From the cell containing the given text, extract its center point as [x, y] coordinate. 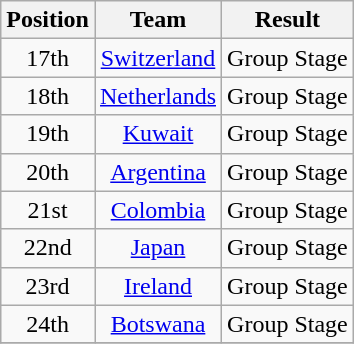
Botswana [158, 324]
Argentina [158, 172]
24th [48, 324]
Position [48, 20]
Kuwait [158, 134]
17th [48, 58]
Result [288, 20]
Colombia [158, 210]
Japan [158, 248]
18th [48, 96]
19th [48, 134]
Netherlands [158, 96]
21st [48, 210]
23rd [48, 286]
Switzerland [158, 58]
22nd [48, 248]
Team [158, 20]
Ireland [158, 286]
20th [48, 172]
